Return [x, y] of the center of cell containing provided text 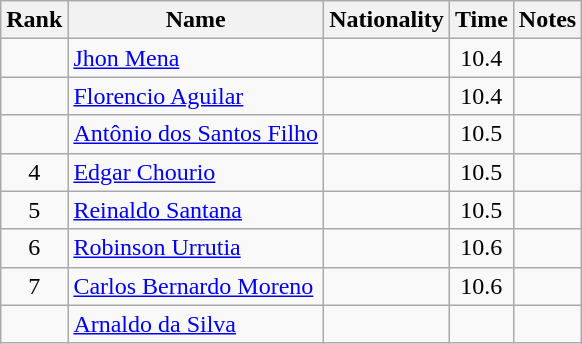
7 [34, 286]
Rank [34, 20]
Reinaldo Santana [196, 210]
Edgar Chourio [196, 172]
4 [34, 172]
Carlos Bernardo Moreno [196, 286]
Antônio dos Santos Filho [196, 134]
5 [34, 210]
Nationality [387, 20]
Time [481, 20]
Florencio Aguilar [196, 96]
Jhon Mena [196, 58]
Robinson Urrutia [196, 248]
Arnaldo da Silva [196, 324]
6 [34, 248]
Name [196, 20]
Notes [547, 20]
